Output the (X, Y) coordinate of the center of the cell containing the given text.  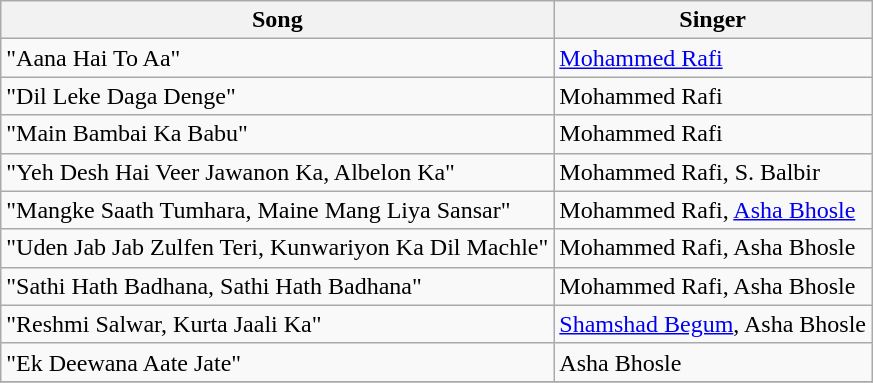
"Mangke Saath Tumhara, Maine Mang Liya Sansar" (278, 210)
"Ek Deewana Aate Jate" (278, 362)
Shamshad Begum, Asha Bhosle (713, 324)
"Uden Jab Jab Zulfen Teri, Kunwariyon Ka Dil Machle" (278, 248)
Asha Bhosle (713, 362)
Song (278, 20)
"Sathi Hath Badhana, Sathi Hath Badhana" (278, 286)
"Dil Leke Daga Denge" (278, 96)
"Aana Hai To Aa" (278, 58)
Singer (713, 20)
"Reshmi Salwar, Kurta Jaali Ka" (278, 324)
"Yeh Desh Hai Veer Jawanon Ka, Albelon Ka" (278, 172)
"Main Bambai Ka Babu" (278, 134)
Mohammed Rafi, S. Balbir (713, 172)
